Scan for the cell matching the given text and deliver its [X, Y] coordinate at center. 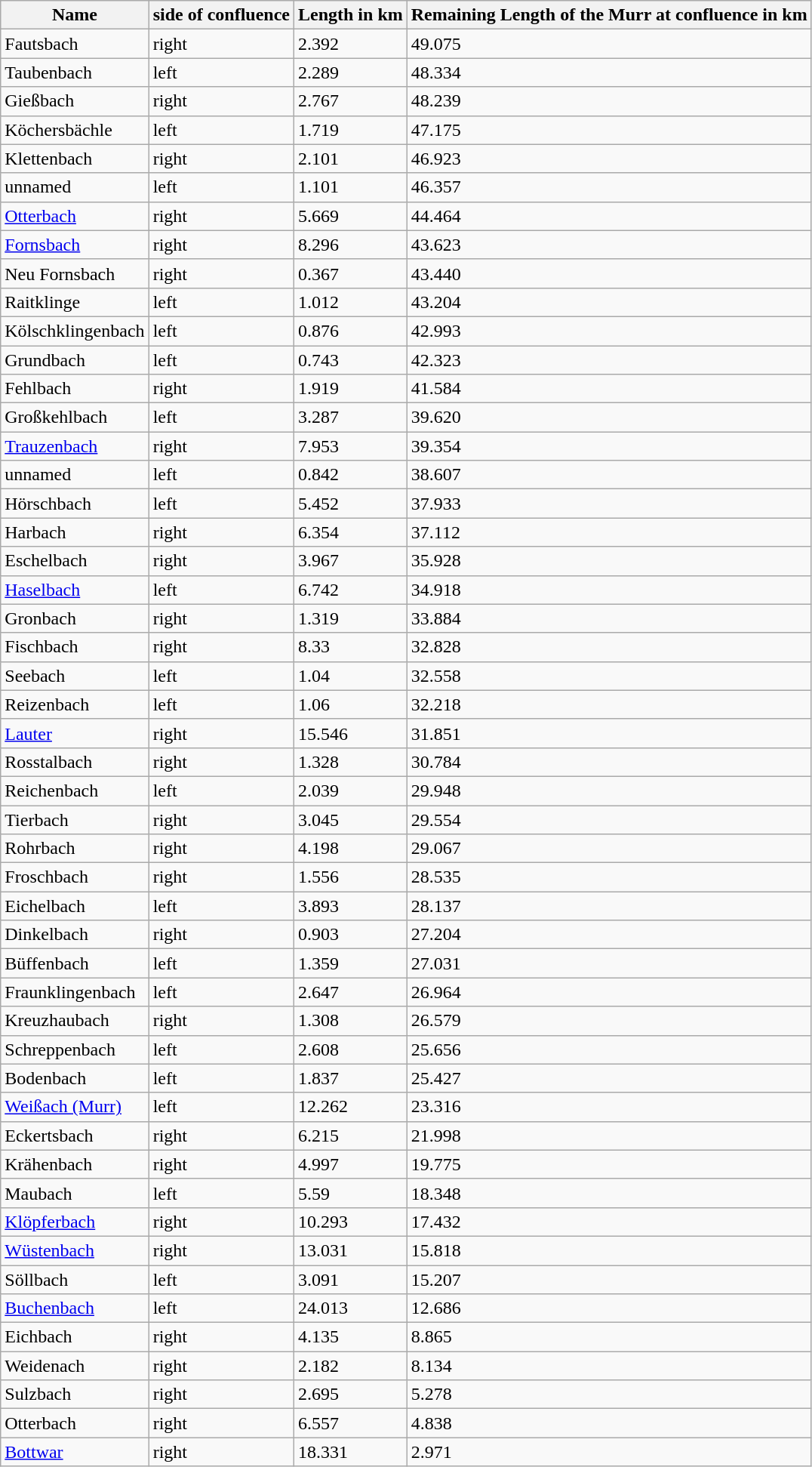
19.775 [609, 1164]
8.134 [609, 1366]
1.359 [350, 963]
Fornsbach [75, 245]
6.354 [350, 532]
Harbach [75, 532]
44.464 [609, 216]
Weißach (Murr) [75, 1107]
12.262 [350, 1107]
1.06 [350, 704]
Gießbach [75, 101]
18.348 [609, 1193]
32.218 [609, 704]
2.392 [350, 44]
46.357 [609, 187]
47.175 [609, 130]
4.838 [609, 1423]
Fautsbach [75, 44]
Fraunklingenbach [75, 992]
Reichenbach [75, 791]
12.686 [609, 1308]
3.045 [350, 819]
side of confluence [221, 15]
2.695 [350, 1395]
Buchenbach [75, 1308]
Eckertsbach [75, 1136]
27.204 [609, 935]
Fischbach [75, 647]
6.557 [350, 1423]
32.558 [609, 676]
24.013 [350, 1308]
1.012 [350, 302]
Eichelbach [75, 906]
29.554 [609, 819]
Seebach [75, 676]
43.440 [609, 273]
25.656 [609, 1049]
Köchersbächle [75, 130]
3.967 [350, 561]
4.135 [350, 1337]
2.767 [350, 101]
Lauter [75, 733]
Maubach [75, 1193]
0.743 [350, 360]
Weidenach [75, 1366]
35.928 [609, 561]
0.367 [350, 273]
15.207 [609, 1280]
Raitklinge [75, 302]
Froschbach [75, 877]
37.112 [609, 532]
28.137 [609, 906]
3.287 [350, 418]
Neu Fornsbach [75, 273]
39.620 [609, 418]
34.918 [609, 590]
Rohrbach [75, 849]
Krähenbach [75, 1164]
0.876 [350, 331]
1.328 [350, 762]
8.33 [350, 647]
0.903 [350, 935]
27.031 [609, 963]
29.948 [609, 791]
7.953 [350, 446]
46.923 [609, 159]
33.884 [609, 618]
Wüstenbach [75, 1250]
43.204 [609, 302]
8.865 [609, 1337]
43.623 [609, 245]
17.432 [609, 1222]
Length in km [350, 15]
4.198 [350, 849]
2.971 [609, 1452]
48.239 [609, 101]
Gronbach [75, 618]
Großkehlbach [75, 418]
41.584 [609, 389]
8.296 [350, 245]
48.334 [609, 72]
2.647 [350, 992]
29.067 [609, 849]
5.278 [609, 1395]
Eichbach [75, 1337]
1.101 [350, 187]
Rosstalbach [75, 762]
30.784 [609, 762]
Reizenbach [75, 704]
Haselbach [75, 590]
1.319 [350, 618]
5.669 [350, 216]
13.031 [350, 1250]
Bottwar [75, 1452]
Büffenbach [75, 963]
1.837 [350, 1078]
23.316 [609, 1107]
25.427 [609, 1078]
Kölschklingenbach [75, 331]
Taubenbach [75, 72]
2.182 [350, 1366]
37.933 [609, 504]
Name [75, 15]
2.039 [350, 791]
6.742 [350, 590]
39.354 [609, 446]
15.546 [350, 733]
3.893 [350, 906]
Fehlbach [75, 389]
42.993 [609, 331]
42.323 [609, 360]
15.818 [609, 1250]
Sulzbach [75, 1395]
1.719 [350, 130]
1.04 [350, 676]
1.556 [350, 877]
21.998 [609, 1136]
Eschelbach [75, 561]
5.452 [350, 504]
2.608 [350, 1049]
49.075 [609, 44]
Bodenbach [75, 1078]
10.293 [350, 1222]
Hörschbach [75, 504]
Klettenbach [75, 159]
32.828 [609, 647]
26.579 [609, 1021]
3.091 [350, 1280]
38.607 [609, 475]
Kreuzhaubach [75, 1021]
31.851 [609, 733]
26.964 [609, 992]
Grundbach [75, 360]
1.308 [350, 1021]
5.59 [350, 1193]
0.842 [350, 475]
2.289 [350, 72]
Dinkelbach [75, 935]
2.101 [350, 159]
Trauzenbach [75, 446]
Söllbach [75, 1280]
6.215 [350, 1136]
Klöpferbach [75, 1222]
4.997 [350, 1164]
1.919 [350, 389]
18.331 [350, 1452]
28.535 [609, 877]
Schreppenbach [75, 1049]
Remaining Length of the Murr at confluence in km [609, 15]
Tierbach [75, 819]
